Detect which cell encompasses the target text, then output its (X, Y) center coordinate. 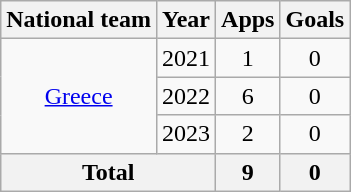
2022 (186, 96)
6 (248, 96)
Apps (248, 20)
National team (79, 20)
Greece (79, 96)
Year (186, 20)
2021 (186, 58)
1 (248, 58)
2 (248, 134)
9 (248, 172)
Total (108, 172)
2023 (186, 134)
Goals (315, 20)
